Find where the given text appears and provide that cell's center as (x, y) coordinate. 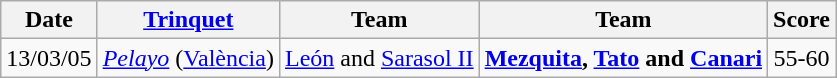
Pelayo (València) (188, 58)
Date (49, 20)
León and Sarasol II (379, 58)
Mezquita, Tato and Canari (623, 58)
55-60 (802, 58)
Score (802, 20)
13/03/05 (49, 58)
Trinquet (188, 20)
